Locate the cell with the specified text and output its [x, y] center coordinate. 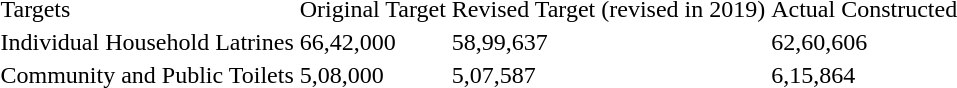
58,99,637 [608, 42]
66,42,000 [372, 42]
